Capture the cell that displays the provided text and extract its [x, y] central coordinate. 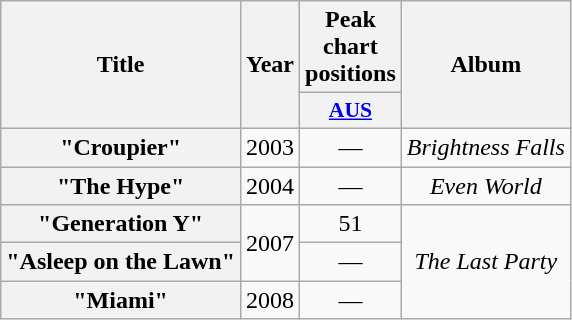
AUS [351, 111]
2008 [270, 300]
2004 [270, 185]
2007 [270, 243]
"Miami" [121, 300]
Peak chart positions [351, 47]
51 [351, 224]
Year [270, 65]
Even World [486, 185]
"The Hype" [121, 185]
"Generation Y" [121, 224]
"Croupier" [121, 147]
The Last Party [486, 262]
"Asleep on the Lawn" [121, 262]
2003 [270, 147]
Album [486, 65]
Title [121, 65]
Brightness Falls [486, 147]
